Locate the cell with the specified text and output its [X, Y] center coordinate. 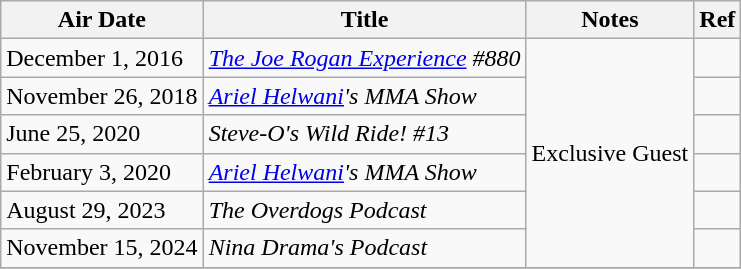
Steve-O's Wild Ride! #13 [364, 134]
The Joe Rogan Experience #880 [364, 58]
Exclusive Guest [610, 153]
December 1, 2016 [102, 58]
November 15, 2024 [102, 248]
August 29, 2023 [102, 210]
Air Date [102, 20]
Title [364, 20]
Ref [718, 20]
February 3, 2020 [102, 172]
November 26, 2018 [102, 96]
June 25, 2020 [102, 134]
The Overdogs Podcast [364, 210]
Notes [610, 20]
Nina Drama's Podcast [364, 248]
